Extract the (X, Y) coordinate from the center of the cell holding the provided text.  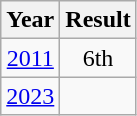
Year (30, 20)
2011 (30, 58)
2023 (30, 96)
Result (98, 20)
6th (98, 58)
